Extract the (x, y) coordinate from the center of the cell holding the provided text.  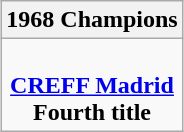
CREFF Madrid Fourth title (92, 85)
1968 Champions (92, 20)
